Locate the cell with the specified text and output its [x, y] center coordinate. 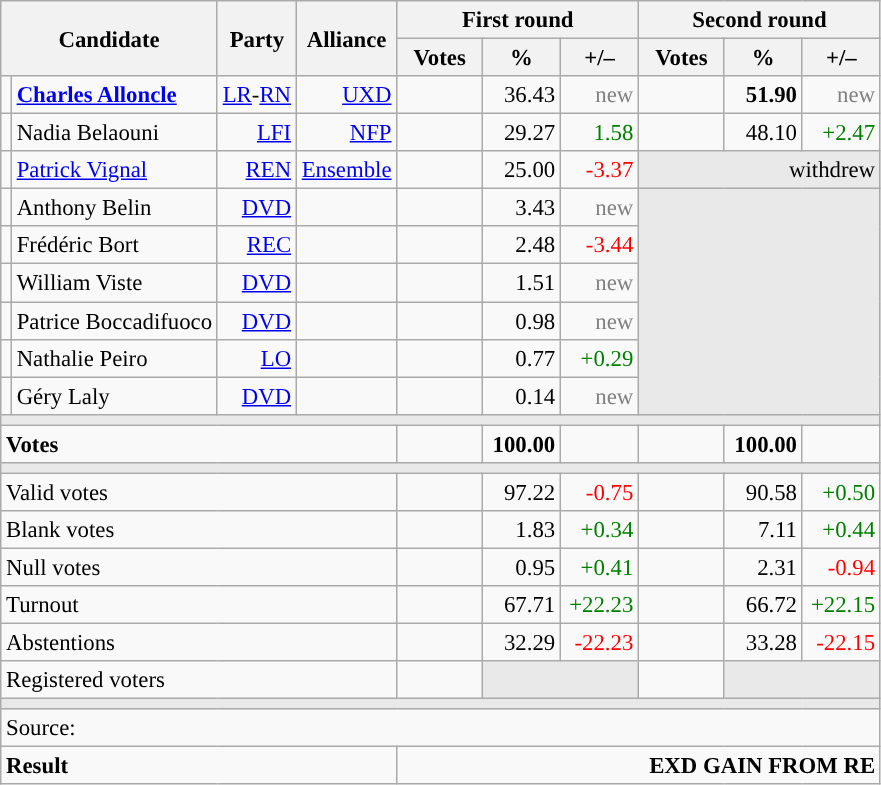
Charles Alloncle [114, 95]
29.27 [521, 133]
7.11 [763, 530]
Abstentions [199, 643]
66.72 [763, 605]
Turnout [199, 605]
-3.37 [600, 170]
-22.15 [841, 643]
First round [518, 20]
0.98 [521, 321]
Candidate [110, 38]
Alliance [346, 38]
-22.23 [600, 643]
+0.29 [600, 358]
Anthony Belin [114, 208]
-0.94 [841, 567]
+22.15 [841, 605]
2.48 [521, 245]
Ensemble [346, 170]
-0.75 [600, 492]
36.43 [521, 95]
+0.50 [841, 492]
REN [256, 170]
LO [256, 358]
33.28 [763, 643]
0.14 [521, 396]
97.22 [521, 492]
Frédéric Bort [114, 245]
+0.41 [600, 567]
48.10 [763, 133]
1.51 [521, 283]
Patrice Boccadifuoco [114, 321]
1.58 [600, 133]
+22.23 [600, 605]
Blank votes [199, 530]
+0.34 [600, 530]
25.00 [521, 170]
Nathalie Peiro [114, 358]
Result [199, 766]
LFI [256, 133]
Géry Laly [114, 396]
Null votes [199, 567]
90.58 [763, 492]
Valid votes [199, 492]
REC [256, 245]
-3.44 [600, 245]
51.90 [763, 95]
Party [256, 38]
Patrick Vignal [114, 170]
Second round [760, 20]
LR-RN [256, 95]
Nadia Belaouni [114, 133]
+2.47 [841, 133]
Registered voters [199, 680]
3.43 [521, 208]
0.77 [521, 358]
NFP [346, 133]
William Viste [114, 283]
Source: [441, 728]
UXD [346, 95]
withdrew [760, 170]
67.71 [521, 605]
0.95 [521, 567]
32.29 [521, 643]
2.31 [763, 567]
+0.44 [841, 530]
EXD GAIN FROM RE [639, 766]
1.83 [521, 530]
